From the cell containing the given text, extract its center point as (x, y) coordinate. 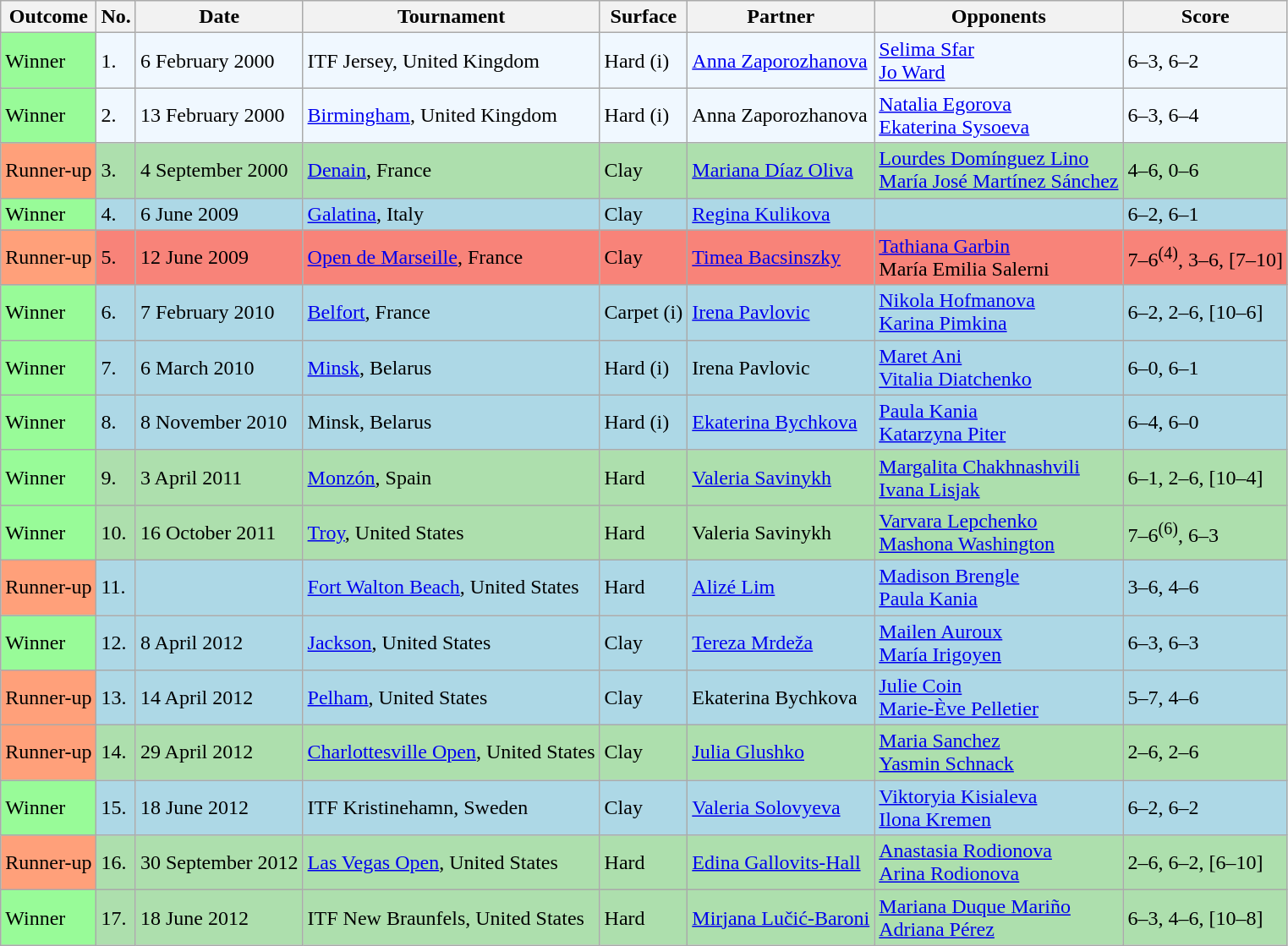
5. (116, 257)
12 June 2009 (219, 257)
Varvara Lepchenko Mashona Washington (999, 533)
2–6, 6–2, [6–10] (1205, 862)
10. (116, 533)
6–2, 2–6, [10–6] (1205, 313)
1. (116, 61)
3–6, 4–6 (1205, 587)
Viktoryia Kisialeva Ilona Kremen (999, 808)
7–6(6), 6–3 (1205, 533)
14 April 2012 (219, 698)
8 November 2010 (219, 423)
Mariana Díaz Oliva (781, 171)
6–0, 6–1 (1205, 367)
Open de Marseille, France (452, 257)
6. (116, 313)
6–3, 4–6, [10–8] (1205, 918)
Las Vegas Open, United States (452, 862)
4–6, 0–6 (1205, 171)
Score (1205, 17)
14. (116, 752)
Natalia Egorova Ekaterina Sysoeva (999, 115)
ITF Kristinehamn, Sweden (452, 808)
Alizé Lim (781, 587)
Troy, United States (452, 533)
13. (116, 698)
Paula Kania Katarzyna Piter (999, 423)
15. (116, 808)
Tathiana Garbin María Emilia Salerni (999, 257)
8. (116, 423)
5–7, 4–6 (1205, 698)
4 September 2000 (219, 171)
Regina Kulikova (781, 214)
Timea Bacsinszky (781, 257)
Charlottesville Open, United States (452, 752)
6–1, 2–6, [10–4] (1205, 477)
2–6, 2–6 (1205, 752)
7–6(4), 3–6, [7–10] (1205, 257)
6–2, 6–1 (1205, 214)
Anastasia Rodionova Arina Rodionova (999, 862)
16 October 2011 (219, 533)
11. (116, 587)
7. (116, 367)
Tournament (452, 17)
Edina Gallovits-Hall (781, 862)
Julie Coin Marie-Ève Pelletier (999, 698)
Monzón, Spain (452, 477)
6–3, 6–3 (1205, 643)
8 April 2012 (219, 643)
No. (116, 17)
6–3, 6–4 (1205, 115)
Margalita Chakhnashvili Ivana Lisjak (999, 477)
7 February 2010 (219, 313)
6 March 2010 (219, 367)
Birmingham, United Kingdom (452, 115)
Belfort, France (452, 313)
3. (116, 171)
Mirjana Lučić-Baroni (781, 918)
6 June 2009 (219, 214)
6–3, 6–2 (1205, 61)
4. (116, 214)
Julia Glushko (781, 752)
Selima Sfar Jo Ward (999, 61)
Nikola Hofmanova Karina Pimkina (999, 313)
Pelham, United States (452, 698)
13 February 2000 (219, 115)
Jackson, United States (452, 643)
Carpet (i) (644, 313)
2. (116, 115)
12. (116, 643)
Tereza Mrdeža (781, 643)
Lourdes Domínguez Lino María José Martínez Sánchez (999, 171)
6–4, 6–0 (1205, 423)
3 April 2011 (219, 477)
Denain, France (452, 171)
Valeria Solovyeva (781, 808)
Fort Walton Beach, United States (452, 587)
Galatina, Italy (452, 214)
Madison Brengle Paula Kania (999, 587)
9. (116, 477)
17. (116, 918)
Maret Ani Vitalia Diatchenko (999, 367)
Opponents (999, 17)
ITF New Braunfels, United States (452, 918)
6 February 2000 (219, 61)
Mailen Auroux María Irigoyen (999, 643)
Mariana Duque Mariño Adriana Pérez (999, 918)
Date (219, 17)
Partner (781, 17)
ITF Jersey, United Kingdom (452, 61)
Surface (644, 17)
Outcome (49, 17)
6–2, 6–2 (1205, 808)
30 September 2012 (219, 862)
Maria Sanchez Yasmin Schnack (999, 752)
16. (116, 862)
29 April 2012 (219, 752)
